Output the (X, Y) coordinate of the center of the cell containing the given text.  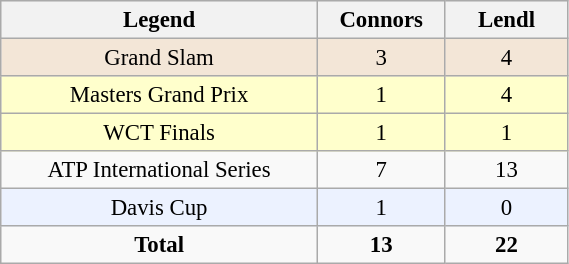
ATP International Series (160, 170)
7 (381, 170)
WCT Finals (160, 133)
Davis Cup (160, 208)
Masters Grand Prix (160, 95)
Connors (381, 20)
3 (381, 58)
Legend (160, 20)
Grand Slam (160, 58)
Lendl (506, 20)
0 (506, 208)
Total (160, 245)
22 (506, 245)
